Find where the given text appears and provide that cell's center as [X, Y] coordinate. 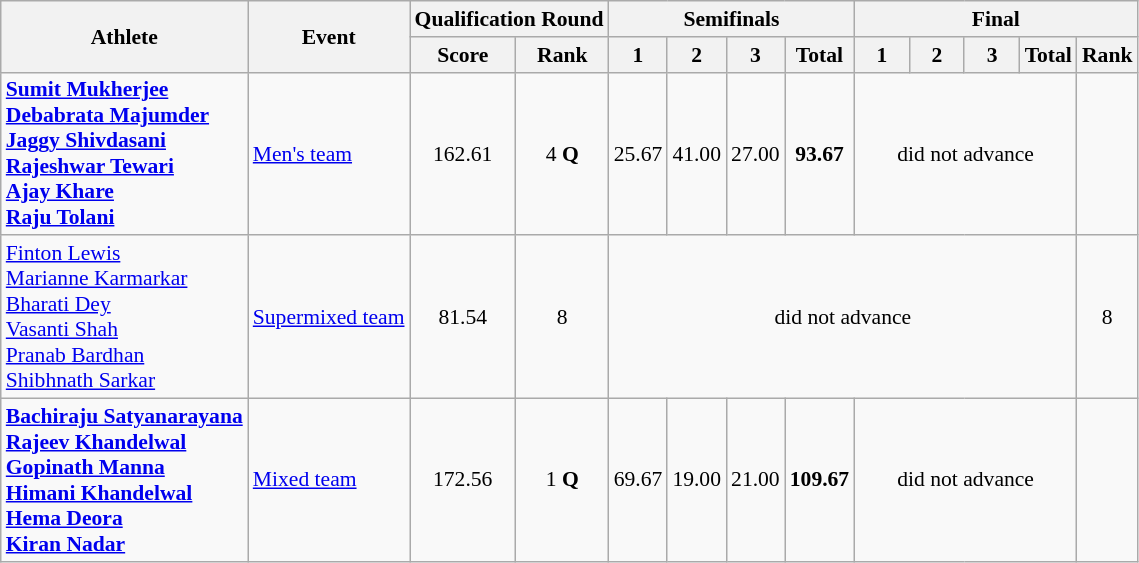
41.00 [696, 154]
25.67 [638, 154]
Final [996, 19]
81.54 [463, 318]
1 Q [562, 480]
Score [463, 55]
162.61 [463, 154]
Qualification Round [510, 19]
Supermixed team [329, 318]
93.67 [820, 154]
19.00 [696, 480]
Men's team [329, 154]
Bachiraju SatyanarayanaRajeev KhandelwalGopinath MannaHimani KhandelwalHema DeoraKiran Nadar [124, 480]
Finton LewisMarianne KarmarkarBharati DeyVasanti ShahPranab BardhanShibhnath Sarkar [124, 318]
27.00 [756, 154]
69.67 [638, 480]
109.67 [820, 480]
21.00 [756, 480]
Sumit MukherjeeDebabrata MajumderJaggy ShivdasaniRajeshwar TewariAjay KhareRaju Tolani [124, 154]
4 Q [562, 154]
Mixed team [329, 480]
Semifinals [732, 19]
Athlete [124, 36]
172.56 [463, 480]
Event [329, 36]
